Search for the cell housing the specified text and yield its [X, Y] center coordinate. 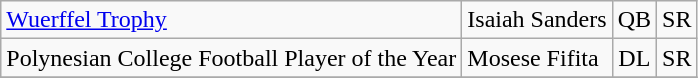
DL [634, 58]
Polynesian College Football Player of the Year [232, 58]
Isaiah Sanders [537, 20]
Mosese Fifita [537, 58]
Wuerffel Trophy [232, 20]
QB [634, 20]
